Output the (x, y) coordinate of the center of the cell containing the given text.  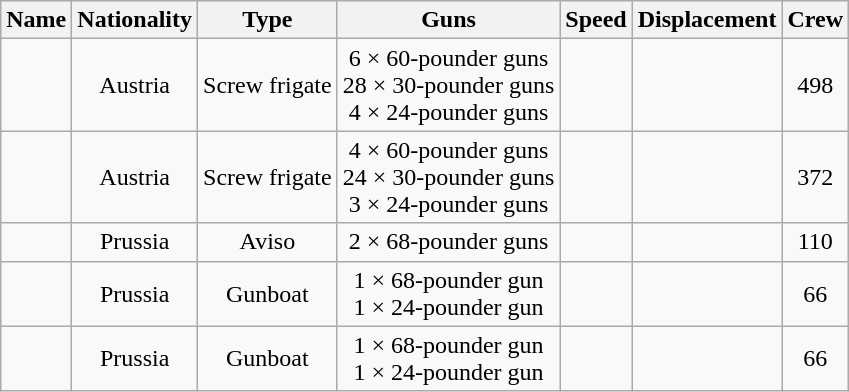
Speed (596, 20)
4 × 60-pounder guns24 × 30-pounder guns3 × 24-pounder guns (448, 177)
372 (816, 177)
Aviso (268, 242)
498 (816, 85)
Guns (448, 20)
110 (816, 242)
Displacement (707, 20)
2 × 68-pounder guns (448, 242)
6 × 60-pounder guns28 × 30-pounder guns4 × 24-pounder guns (448, 85)
Nationality (135, 20)
Name (36, 20)
Type (268, 20)
Crew (816, 20)
